Return the (x, y) coordinate for the center point of the cell that contains the specified text.  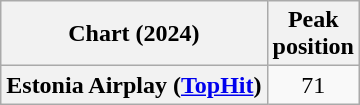
Chart (2024) (134, 34)
71 (313, 85)
Peakposition (313, 34)
Estonia Airplay (TopHit) (134, 85)
